Locate the cell with the specified text and output its (X, Y) center coordinate. 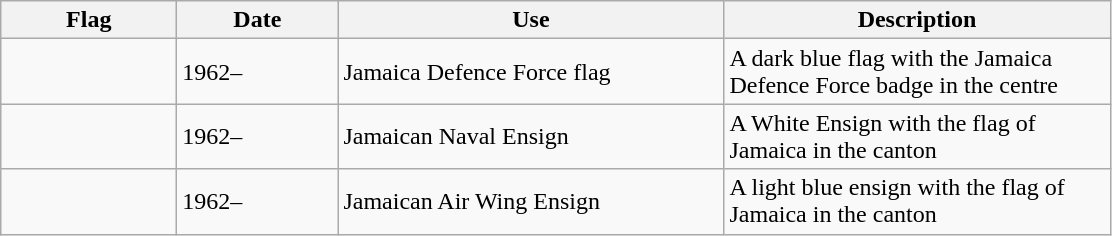
Jamaica Defence Force flag (531, 72)
Use (531, 20)
Description (917, 20)
Jamaican Naval Ensign (531, 136)
Flag (89, 20)
Date (258, 20)
A dark blue flag with the Jamaica Defence Force badge in the centre (917, 72)
A White Ensign with the flag of Jamaica in the canton (917, 136)
A light blue ensign with the flag of Jamaica in the canton (917, 202)
Jamaican Air Wing Ensign (531, 202)
